Output the (x, y) coordinate of the center of the cell containing the given text.  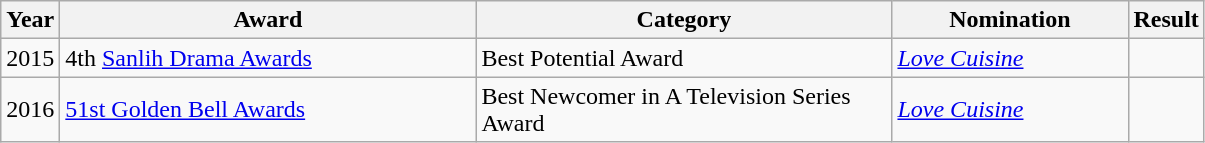
Award (268, 20)
Category (684, 20)
2015 (30, 58)
51st Golden Bell Awards (268, 110)
2016 (30, 110)
Year (30, 20)
4th Sanlih Drama Awards (268, 58)
Best Newcomer in A Television Series Award (684, 110)
Best Potential Award (684, 58)
Result (1166, 20)
Nomination (1010, 20)
